Return [x, y] of the center of cell containing provided text 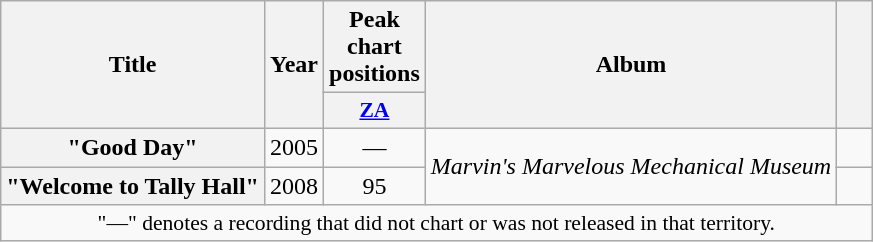
2005 [294, 147]
— [375, 147]
95 [375, 185]
ZA [375, 111]
Marvin's Marvelous Mechanical Museum [630, 166]
Year [294, 65]
Album [630, 65]
"Welcome to Tally Hall" [133, 185]
"—" denotes a recording that did not chart or was not released in that territory. [436, 223]
Peak chart positions [375, 47]
2008 [294, 185]
"Good Day" [133, 147]
Title [133, 65]
